Provide the (X, Y) coordinate of the cell's center where the given text is located.  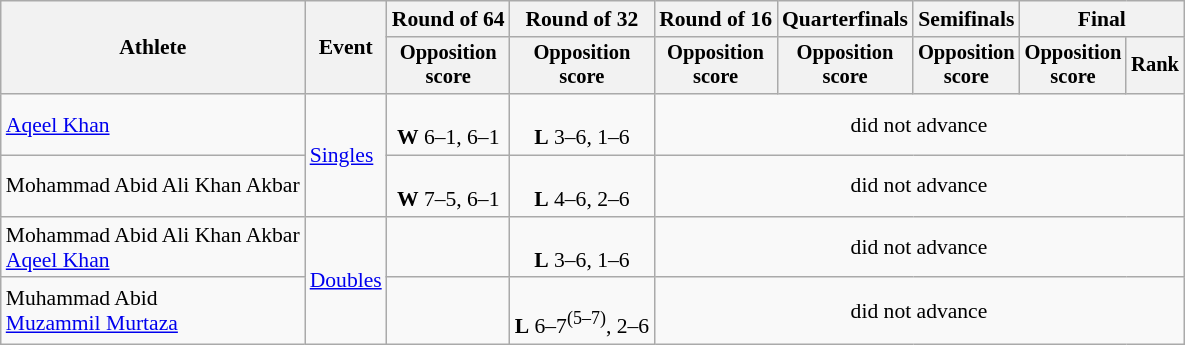
Round of 64 (448, 19)
Mohammad Abid Ali Khan Akbar (153, 186)
W 6–1, 6–1 (448, 124)
Quarterfinals (845, 19)
L 6–7(5–7), 2–6 (582, 312)
Semifinals (966, 19)
Round of 32 (582, 19)
L 4–6, 2–6 (582, 186)
Mohammad Abid Ali Khan AkbarAqeel Khan (153, 248)
Rank (1155, 66)
Athlete (153, 48)
Muhammad AbidMuzammil Murtaza (153, 312)
W 7–5, 6–1 (448, 186)
Final (1102, 19)
Doubles (346, 281)
Round of 16 (716, 19)
Aqeel Khan (153, 124)
Event (346, 48)
Singles (346, 155)
